From the cell containing the given text, extract its center point as [x, y] coordinate. 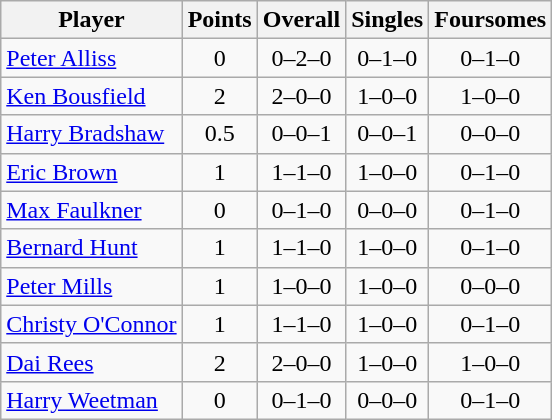
Player [92, 20]
Harry Bradshaw [92, 134]
Eric Brown [92, 172]
Peter Mills [92, 286]
Ken Bousfield [92, 96]
Foursomes [490, 20]
Peter Alliss [92, 58]
Bernard Hunt [92, 248]
Dai Rees [92, 362]
0–2–0 [301, 58]
Overall [301, 20]
Singles [388, 20]
Points [220, 20]
0.5 [220, 134]
Harry Weetman [92, 400]
Max Faulkner [92, 210]
Christy O'Connor [92, 324]
